Output the [X, Y] coordinate of the center of the cell containing the given text.  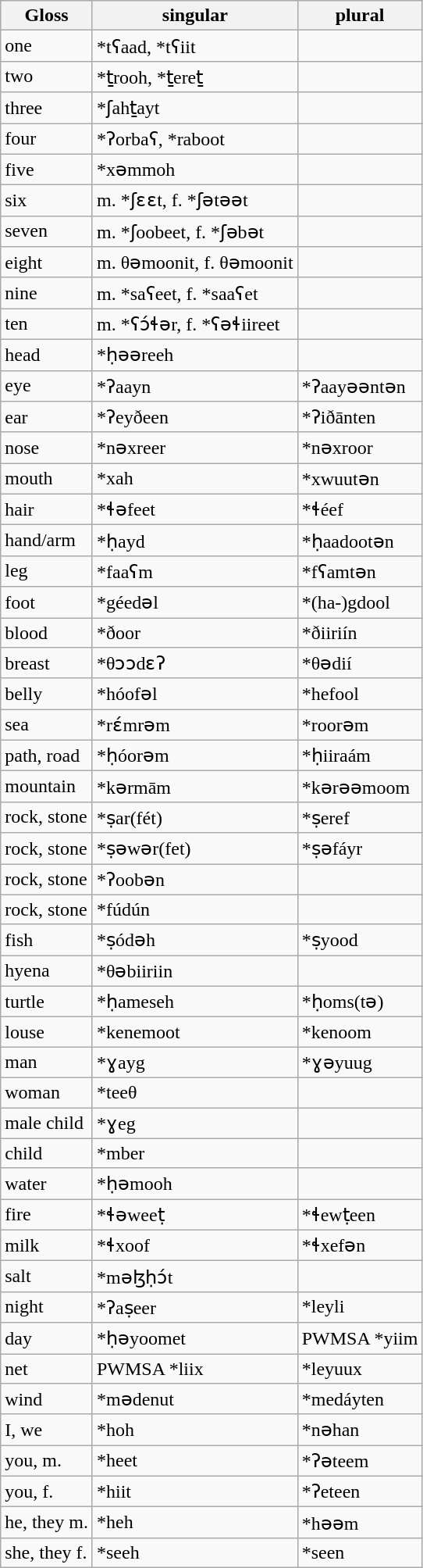
*kərəəmoom [360, 787]
*ʔiðānten [360, 417]
*heh [195, 1523]
three [47, 108]
I, we [47, 1430]
*ḥəəreeh [195, 355]
*hefool [360, 694]
*ḥəmooh [195, 1184]
*ṣəfáyr [360, 848]
fish [47, 940]
m. *ʃoobeet, f. *ʃəbət [195, 231]
*məɮḥɔ́t [195, 1277]
*nəxreer [195, 448]
*ṣar(fét) [195, 817]
*ɬəfeet [195, 509]
*hóofəl [195, 694]
*kenemoot [195, 1032]
*kenoom [360, 1032]
*ḥaadootən [360, 541]
*ḥayd [195, 541]
you, m. [47, 1461]
you, f. [47, 1491]
*ṣeref [360, 817]
sea [47, 725]
*nəhan [360, 1430]
head [47, 355]
leg [47, 571]
*ṯrooh, *ṯereṯ [195, 77]
man [47, 1063]
five [47, 170]
ten [47, 324]
*nəxroor [360, 448]
*ɣayg [195, 1063]
hyena [47, 971]
m. θəmoonit, f. θəmoonit [195, 263]
*həəm [360, 1523]
*xah [195, 479]
*ʔeyðeen [195, 417]
*ṣódəh [195, 940]
*ḥoms(tə) [360, 1002]
nine [47, 293]
*ʔaayn [195, 386]
plural [360, 16]
four [47, 139]
ear [47, 417]
*ʔoobən [195, 880]
*ḥameseh [195, 1002]
Gloss [47, 16]
*seen [360, 1552]
*ḥóorəm [195, 755]
*ṣəwər(fet) [195, 848]
*mədenut [195, 1399]
*ʔaṣeer [195, 1307]
*ʔorbaʕ, *raboot [195, 139]
*ʃahṯayt [195, 108]
m. *ʕɔ́ɬər, f. *ʕəɬiireet [195, 324]
eight [47, 263]
seven [47, 231]
six [47, 201]
day [47, 1338]
*leyli [360, 1307]
wind [47, 1399]
mouth [47, 479]
belly [47, 694]
*ɬéef [360, 509]
*ḥiiraám [360, 755]
*kərmām [195, 787]
*rɛ́mrəm [195, 725]
PWMSA *yiim [360, 1338]
*xwuutən [360, 479]
*tʕaad, *tʕiit [195, 46]
mountain [47, 787]
milk [47, 1245]
net [47, 1368]
two [47, 77]
singular [195, 16]
he, they m. [47, 1523]
louse [47, 1032]
child [47, 1153]
water [47, 1184]
male child [47, 1123]
*heet [195, 1461]
m. *ʃɛɛt, f. *ʃətəət [195, 201]
*leyuux [360, 1368]
fire [47, 1215]
*fʕamtən [360, 571]
*(ha-)gdool [360, 602]
nose [47, 448]
*hiit [195, 1491]
path, road [47, 755]
eye [47, 386]
*mber [195, 1153]
she, they f. [47, 1552]
*θɔɔdɛʔ [195, 663]
foot [47, 602]
*seeh [195, 1552]
*ḥəyoomet [195, 1338]
*ɬxoof [195, 1245]
*medáyten [360, 1399]
breast [47, 663]
*ʔeteen [360, 1491]
*faaʕm [195, 571]
*ɣeg [195, 1123]
night [47, 1307]
hand/arm [47, 541]
*ɬewṭeen [360, 1215]
*ɣəyuug [360, 1063]
*ṣyood [360, 940]
*ɬxefən [360, 1245]
*fúdún [195, 909]
turtle [47, 1002]
*ɬəweeṭ [195, 1215]
salt [47, 1277]
*ðoor [195, 632]
m. *saʕeet, f. *saaʕet [195, 293]
*ʔəteem [360, 1461]
PWMSA *liix [195, 1368]
woman [47, 1092]
hair [47, 509]
*ʔaayəəntən [360, 386]
*roorəm [360, 725]
one [47, 46]
*hoh [195, 1430]
blood [47, 632]
*θədií [360, 663]
*ðiiriín [360, 632]
*géedəl [195, 602]
*θəbiiriin [195, 971]
*teeθ [195, 1092]
*xəmmoh [195, 170]
